Return the (X, Y) coordinate for the center point of the cell that contains the specified text.  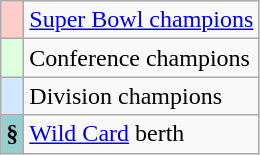
§ (12, 134)
Conference champions (142, 58)
Super Bowl champions (142, 20)
Division champions (142, 96)
Wild Card berth (142, 134)
